Output the (X, Y) coordinate of the center of the cell containing the given text.  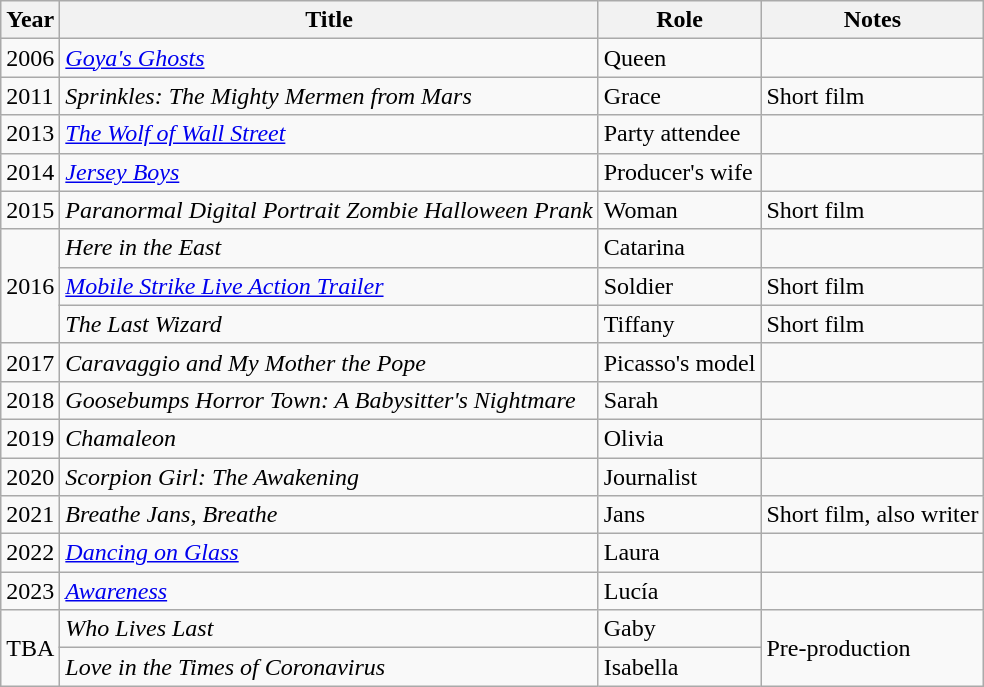
2013 (30, 134)
Sarah (680, 400)
The Wolf of Wall Street (329, 134)
Short film, also writer (872, 515)
Notes (872, 20)
2015 (30, 210)
Catarina (680, 248)
Paranormal Digital Portrait Zombie Halloween Prank (329, 210)
Grace (680, 96)
2018 (30, 400)
Mobile Strike Live Action Trailer (329, 286)
Sprinkles: The Mighty Mermen from Mars (329, 96)
Journalist (680, 477)
2014 (30, 172)
Goosebumps Horror Town: A Babysitter's Nightmare (329, 400)
Tiffany (680, 324)
Goya's Ghosts (329, 58)
The Last Wizard (329, 324)
Caravaggio and My Mother the Pope (329, 362)
Year (30, 20)
Scorpion Girl: The Awakening (329, 477)
Here in the East (329, 248)
2020 (30, 477)
Soldier (680, 286)
Role (680, 20)
TBA (30, 648)
2019 (30, 438)
Chamaleon (329, 438)
Awareness (329, 591)
Love in the Times of Coronavirus (329, 667)
2023 (30, 591)
Producer's wife (680, 172)
2021 (30, 515)
Title (329, 20)
Laura (680, 553)
Who Lives Last (329, 629)
Jersey Boys (329, 172)
Pre-production (872, 648)
Woman (680, 210)
2006 (30, 58)
Picasso's model (680, 362)
Gaby (680, 629)
Olivia (680, 438)
Party attendee (680, 134)
Breathe Jans, Breathe (329, 515)
Dancing on Glass (329, 553)
Isabella (680, 667)
2011 (30, 96)
Queen (680, 58)
Jans (680, 515)
2016 (30, 286)
Lucía (680, 591)
2017 (30, 362)
2022 (30, 553)
